Identify which cell holds the provided text, then report its [x, y] central coordinate. 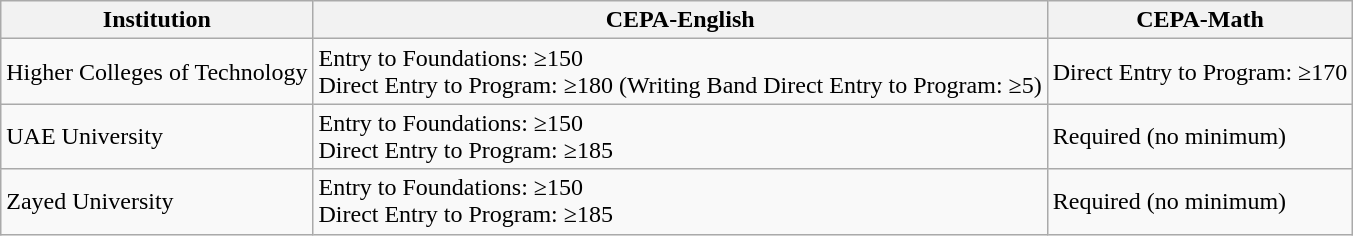
Higher Colleges of Technology [157, 72]
UAE University [157, 136]
Entry to Foundations: ≥150Direct Entry to Program: ≥180 (Writing Band Direct Entry to Program: ≥5) [680, 72]
Institution [157, 20]
CEPA-English [680, 20]
Zayed University [157, 202]
CEPA-Math [1200, 20]
Direct Entry to Program: ≥170 [1200, 72]
